Provide the (x, y) coordinate of the cell's center where the given text is located.  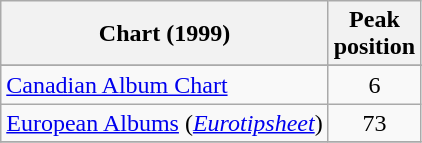
Peakposition (374, 34)
Canadian Album Chart (164, 85)
6 (374, 85)
Chart (1999) (164, 34)
73 (374, 123)
European Albums (Eurotipsheet) (164, 123)
